Locate the cell with the specified text and output its [x, y] center coordinate. 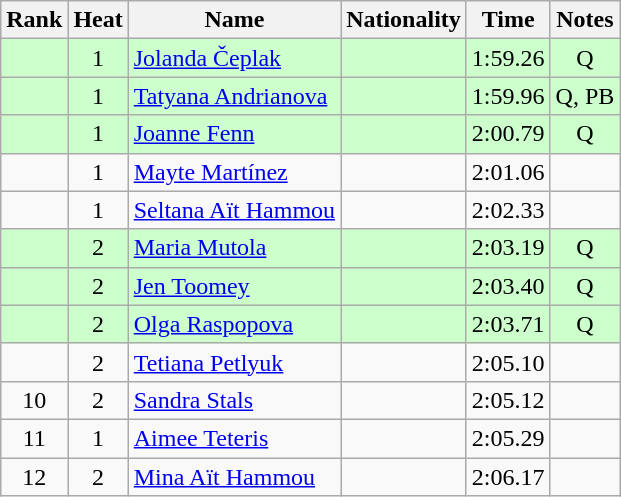
Mina Aït Hammou [234, 477]
Jen Toomey [234, 286]
Tetiana Petlyuk [234, 362]
Nationality [404, 20]
1:59.96 [508, 96]
Notes [585, 20]
2:05.12 [508, 400]
2:03.40 [508, 286]
Time [508, 20]
2:02.33 [508, 210]
Aimee Teteris [234, 438]
2:05.10 [508, 362]
Jolanda Čeplak [234, 58]
10 [34, 400]
Joanne Fenn [234, 134]
2:03.19 [508, 248]
Seltana Aït Hammou [234, 210]
12 [34, 477]
11 [34, 438]
Mayte Martínez [234, 172]
Olga Raspopova [234, 324]
2:00.79 [508, 134]
Maria Mutola [234, 248]
Q, PB [585, 96]
Heat [98, 20]
1:59.26 [508, 58]
2:05.29 [508, 438]
2:06.17 [508, 477]
Rank [34, 20]
2:03.71 [508, 324]
Sandra Stals [234, 400]
Tatyana Andrianova [234, 96]
Name [234, 20]
2:01.06 [508, 172]
